Extract the [x, y] coordinate from the center of the cell holding the provided text.  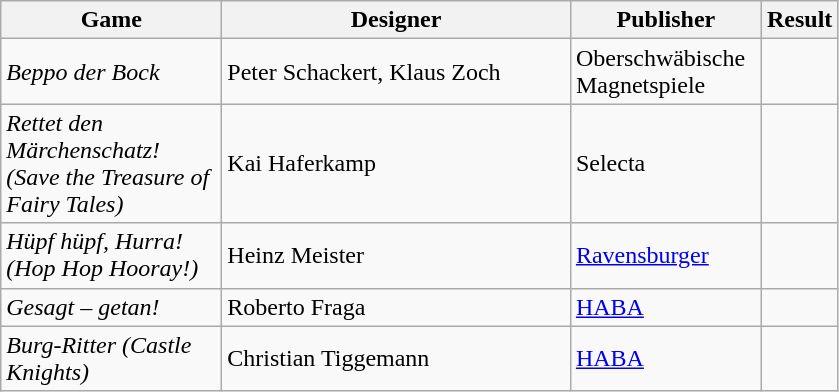
Roberto Fraga [396, 307]
Designer [396, 20]
Hüpf hüpf, Hurra! (Hop Hop Hooray!) [112, 256]
Christian Tiggemann [396, 358]
Game [112, 20]
Oberschwäbische Magnetspiele [666, 72]
Beppo der Bock [112, 72]
Gesagt – getan! [112, 307]
Rettet den Märchenschatz! (Save the Treasure of Fairy Tales) [112, 164]
Kai Haferkamp [396, 164]
Selecta [666, 164]
Peter Schackert, Klaus Zoch [396, 72]
Burg-Ritter (Castle Knights) [112, 358]
Publisher [666, 20]
Result [799, 20]
Heinz Meister [396, 256]
Ravensburger [666, 256]
